Scan for the cell matching the given text and deliver its [x, y] coordinate at center. 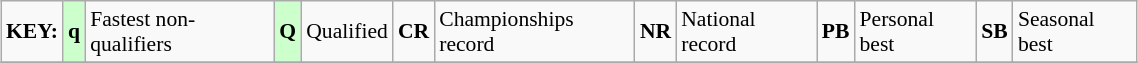
Seasonal best [1075, 32]
Personal best [916, 32]
NR [656, 32]
Qualified [347, 32]
National record [746, 32]
Q [288, 32]
CR [414, 32]
SB [994, 32]
PB [836, 32]
Championships record [534, 32]
q [74, 32]
KEY: [32, 32]
Fastest non-qualifiers [180, 32]
